Search for the cell housing the specified text and yield its [x, y] center coordinate. 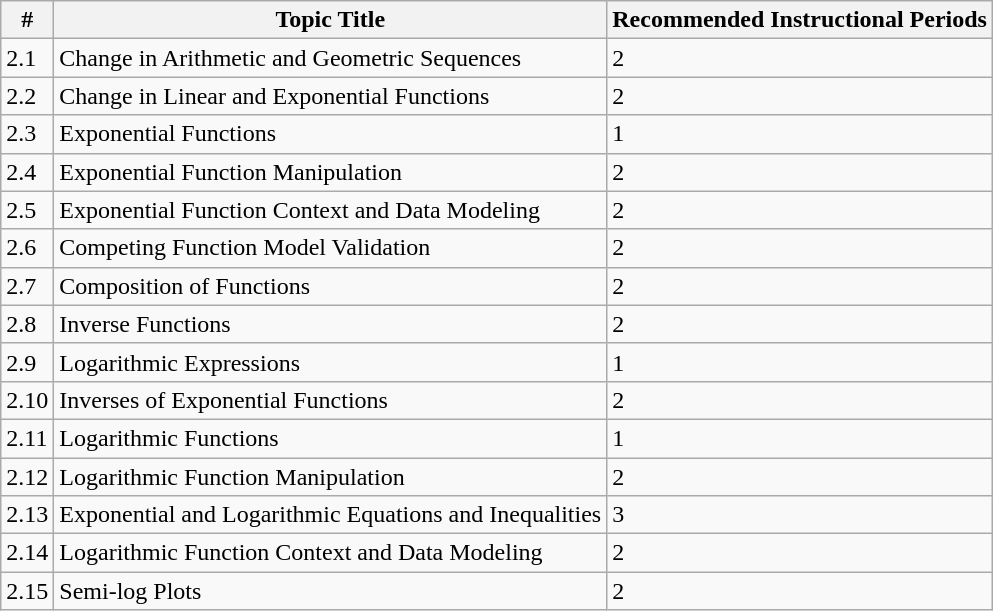
Inverses of Exponential Functions [330, 400]
2.2 [28, 96]
Logarithmic Function Manipulation [330, 477]
Exponential Function Manipulation [330, 172]
2.7 [28, 286]
Exponential Functions [330, 134]
2.8 [28, 324]
Inverse Functions [330, 324]
2.10 [28, 400]
2.6 [28, 248]
Competing Function Model Validation [330, 248]
2.4 [28, 172]
# [28, 20]
2.3 [28, 134]
3 [800, 515]
Exponential Function Context and Data Modeling [330, 210]
2.1 [28, 58]
2.12 [28, 477]
Recommended Instructional Periods [800, 20]
Logarithmic Functions [330, 438]
Semi-log Plots [330, 591]
2.13 [28, 515]
Composition of Functions [330, 286]
Logarithmic Function Context and Data Modeling [330, 553]
Exponential and Logarithmic Equations and Inequalities [330, 515]
2.9 [28, 362]
Change in Arithmetic and Geometric Sequences [330, 58]
2.14 [28, 553]
Logarithmic Expressions [330, 362]
2.15 [28, 591]
Topic Title [330, 20]
2.5 [28, 210]
Change in Linear and Exponential Functions [330, 96]
2.11 [28, 438]
